Determine the (x, y) coordinate at the center of the cell enclosing the given text.  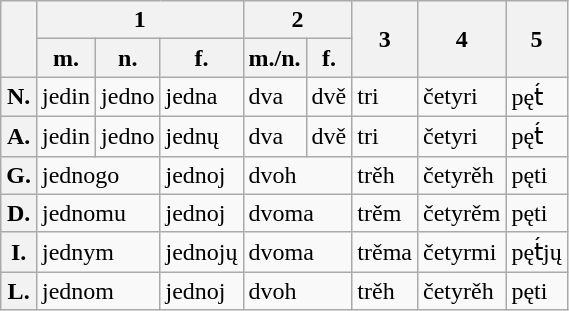
1 (140, 20)
jednom (98, 291)
trěm (385, 213)
D. (19, 213)
jednojų (202, 252)
jednym (98, 252)
m. (66, 58)
m./n. (274, 58)
četyrmi (461, 252)
jednogo (98, 175)
3 (385, 39)
jednomu (98, 213)
L. (19, 291)
trěma (385, 252)
5 (536, 39)
četyrěm (461, 213)
N. (19, 97)
4 (461, 39)
2 (298, 20)
I. (19, 252)
jedna (202, 97)
A. (19, 136)
n. (128, 58)
pęt́jų (536, 252)
G. (19, 175)
jednų (202, 136)
